Pinpoint the cell where the given text exists, returning its [x, y] midpoint coordinate. 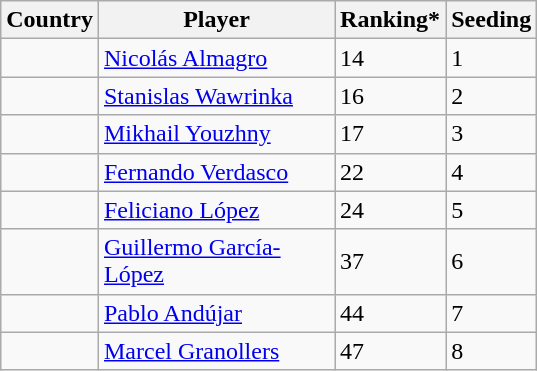
8 [492, 351]
Player [216, 20]
44 [390, 313]
22 [390, 172]
Stanislas Wawrinka [216, 96]
24 [390, 210]
5 [492, 210]
Country [50, 20]
2 [492, 96]
4 [492, 172]
Feliciano López [216, 210]
Mikhail Youzhny [216, 134]
1 [492, 58]
Pablo Andújar [216, 313]
16 [390, 96]
17 [390, 134]
3 [492, 134]
Guillermo García-López [216, 262]
Marcel Granollers [216, 351]
Ranking* [390, 20]
Fernando Verdasco [216, 172]
14 [390, 58]
7 [492, 313]
37 [390, 262]
Seeding [492, 20]
47 [390, 351]
Nicolás Almagro [216, 58]
6 [492, 262]
